Output the [X, Y] coordinate of the center of the cell containing the given text.  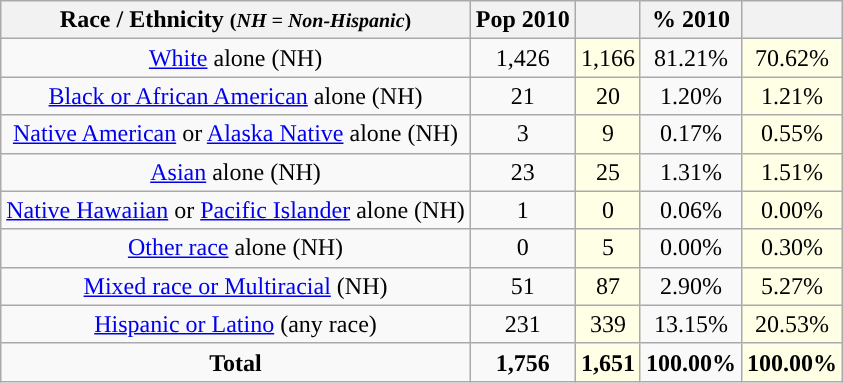
1.21% [792, 96]
23 [522, 172]
Pop 2010 [522, 20]
0.06% [690, 210]
1,651 [608, 362]
1.20% [690, 96]
Native Hawaiian or Pacific Islander alone (NH) [236, 210]
Total [236, 362]
3 [522, 134]
White alone (NH) [236, 58]
21 [522, 96]
87 [608, 286]
Native American or Alaska Native alone (NH) [236, 134]
13.15% [690, 324]
20.53% [792, 324]
0.55% [792, 134]
Other race alone (NH) [236, 248]
1 [522, 210]
0.30% [792, 248]
70.62% [792, 58]
Black or African American alone (NH) [236, 96]
1,756 [522, 362]
Mixed race or Multiracial (NH) [236, 286]
0.17% [690, 134]
9 [608, 134]
5 [608, 248]
231 [522, 324]
Race / Ethnicity (NH = Non-Hispanic) [236, 20]
1,166 [608, 58]
1.51% [792, 172]
% 2010 [690, 20]
339 [608, 324]
25 [608, 172]
20 [608, 96]
Asian alone (NH) [236, 172]
2.90% [690, 286]
5.27% [792, 286]
1.31% [690, 172]
81.21% [690, 58]
1,426 [522, 58]
51 [522, 286]
Hispanic or Latino (any race) [236, 324]
